Find where the given text appears and provide that cell's center as [x, y] coordinate. 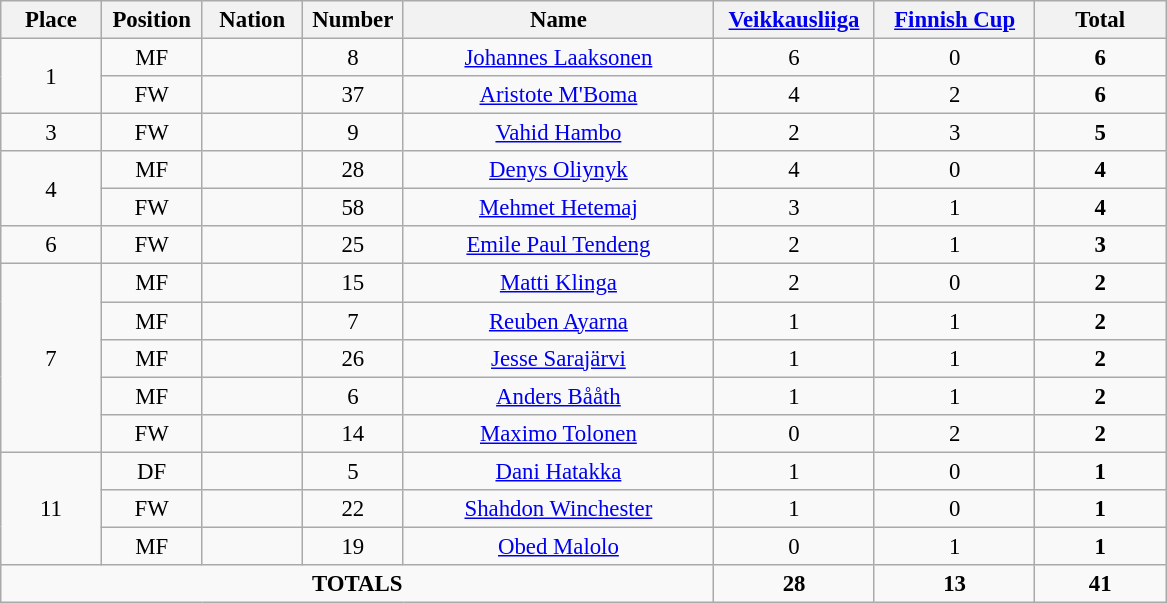
Obed Malolo [558, 546]
Reuben Ayarna [558, 321]
19 [354, 546]
Veikkausliiga [794, 20]
26 [354, 358]
Place [52, 20]
22 [354, 509]
41 [1100, 584]
Finnish Cup [954, 20]
25 [354, 245]
Total [1100, 20]
Maximo Tolonen [558, 433]
Dani Hatakka [558, 471]
Matti Klinga [558, 283]
14 [354, 433]
15 [354, 283]
58 [354, 208]
Anders Bååth [558, 396]
9 [354, 133]
37 [354, 95]
Shahdon Winchester [558, 509]
Position [152, 20]
Johannes Laaksonen [558, 58]
Vahid Hambo [558, 133]
13 [954, 584]
Nation [252, 20]
Emile Paul Tendeng [558, 245]
Aristote M'Boma [558, 95]
Number [354, 20]
DF [152, 471]
Name [558, 20]
TOTALS [358, 584]
Jesse Sarajärvi [558, 358]
Denys Oliynyk [558, 170]
Mehmet Hetemaj [558, 208]
8 [354, 58]
11 [52, 508]
